Detect which cell encompasses the target text, then output its (X, Y) center coordinate. 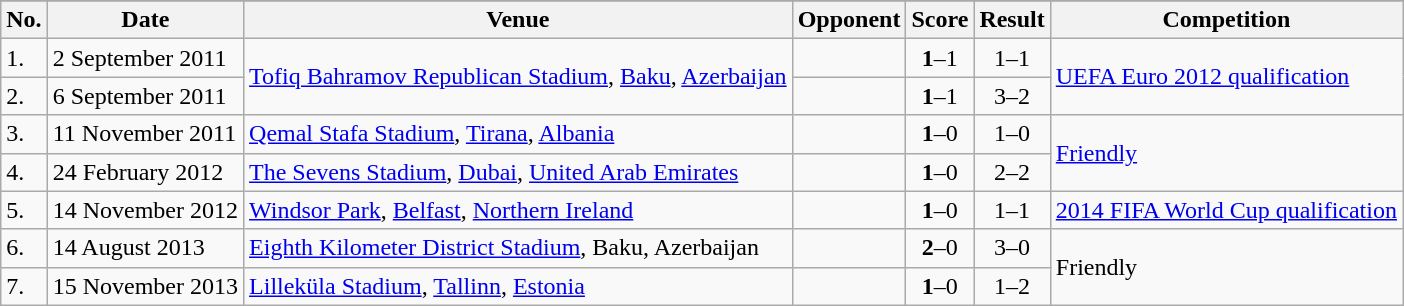
The Sevens Stadium, Dubai, United Arab Emirates (518, 172)
Lilleküla Stadium, Tallinn, Estonia (518, 286)
Tofiq Bahramov Republican Stadium, Baku, Azerbaijan (518, 77)
2014 FIFA World Cup qualification (1226, 210)
4. (24, 172)
3–2 (1012, 96)
Windsor Park, Belfast, Northern Ireland (518, 210)
11 November 2011 (145, 134)
Competition (1226, 20)
No. (24, 20)
7. (24, 286)
2–0 (940, 248)
Score (940, 20)
14 August 2013 (145, 248)
Qemal Stafa Stadium, Tirana, Albania (518, 134)
2–2 (1012, 172)
UEFA Euro 2012 qualification (1226, 77)
5. (24, 210)
Eighth Kilometer District Stadium, Baku, Azerbaijan (518, 248)
24 February 2012 (145, 172)
15 November 2013 (145, 286)
1–2 (1012, 286)
Result (1012, 20)
Venue (518, 20)
6. (24, 248)
6 September 2011 (145, 96)
3–0 (1012, 248)
14 November 2012 (145, 210)
Date (145, 20)
Opponent (849, 20)
1. (24, 58)
3. (24, 134)
2. (24, 96)
2 September 2011 (145, 58)
